From the cell containing the given text, extract its center point as [X, Y] coordinate. 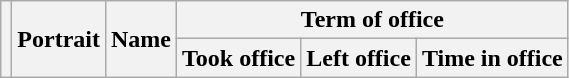
Name [140, 39]
Portrait [59, 39]
Time in office [492, 58]
Term of office [373, 20]
Left office [359, 58]
Took office [239, 58]
